Identify which cell holds the provided text, then report its (x, y) central coordinate. 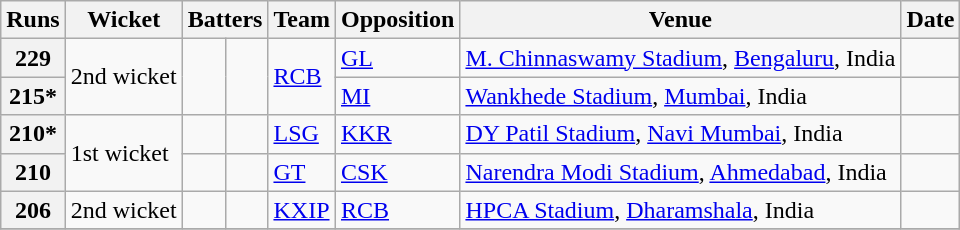
GL (397, 58)
CSK (397, 172)
Wankhede Stadium, Mumbai, India (680, 96)
206 (33, 210)
Opposition (397, 20)
DY Patil Stadium, Navi Mumbai, India (680, 134)
229 (33, 58)
210 (33, 172)
MI (397, 96)
Venue (680, 20)
HPCA Stadium, Dharamshala, India (680, 210)
Runs (33, 20)
KKR (397, 134)
Batters (225, 20)
215* (33, 96)
Narendra Modi Stadium, Ahmedabad, India (680, 172)
M. Chinnaswamy Stadium, Bengaluru, India (680, 58)
LSG (302, 134)
1st wicket (124, 153)
Team (302, 20)
KXIP (302, 210)
210* (33, 134)
Date (930, 20)
Wicket (124, 20)
GT (302, 172)
